Pinpoint the cell where the given text exists, returning its (X, Y) midpoint coordinate. 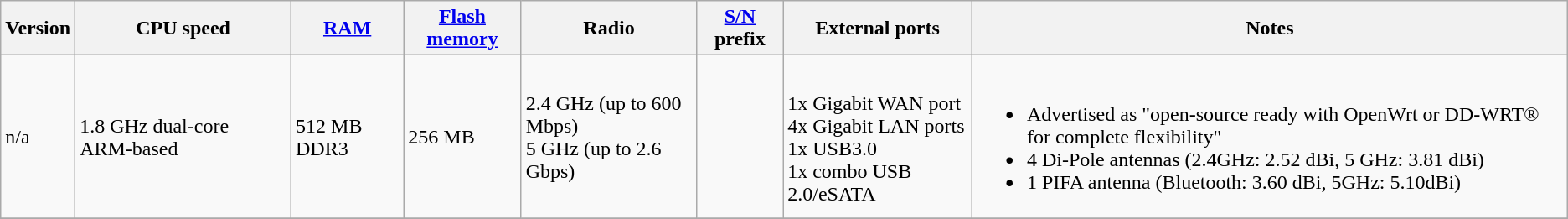
RAM (348, 29)
CPU speed (183, 29)
Flash memory (462, 29)
Version (39, 29)
S/N prefix (740, 29)
1x Gigabit WAN port 4x Gigabit LAN ports 1x USB3.0 1x combo USB 2.0/eSATA (878, 137)
2.4 GHz (up to 600 Mbps)5 GHz (up to 2.6 Gbps) (609, 137)
n/a (39, 137)
512 MB DDR3 (348, 137)
Radio (609, 29)
External ports (878, 29)
256 MB (462, 137)
1.8 GHz dual‑core ARM‑based (183, 137)
Notes (1270, 29)
